Find where the given text appears and provide that cell's center as (X, Y) coordinate. 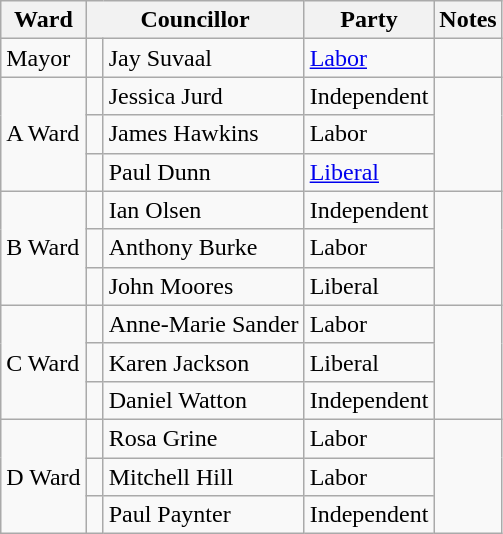
Councillor (195, 20)
Ian Olsen (204, 210)
Notes (468, 20)
Paul Dunn (204, 172)
Ward (44, 20)
B Ward (44, 248)
Paul Paynter (204, 515)
James Hawkins (204, 134)
Daniel Watton (204, 400)
Mitchell Hill (204, 477)
D Ward (44, 476)
Anne-Marie Sander (204, 324)
Party (369, 20)
John Moores (204, 286)
Mayor (44, 58)
Rosa Grine (204, 438)
Jessica Jurd (204, 96)
Anthony Burke (204, 248)
Jay Suvaal (204, 58)
C Ward (44, 362)
A Ward (44, 134)
Karen Jackson (204, 362)
